Output the [x, y] coordinate of the center of the cell containing the given text.  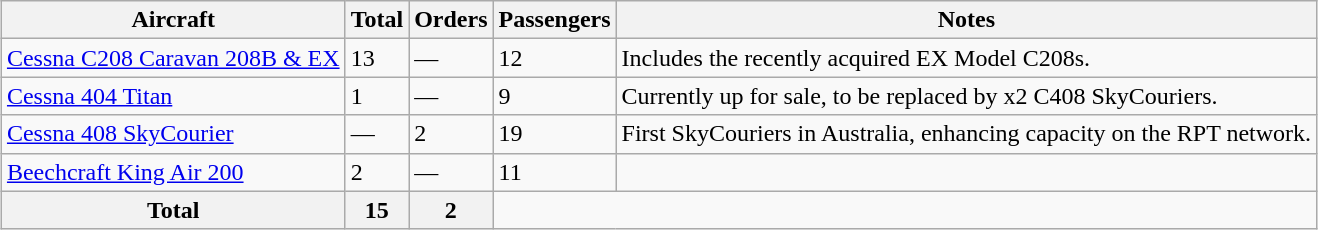
Aircraft [173, 20]
12 [554, 58]
Passengers [554, 20]
Orders [451, 20]
Cessna 408 SkyCourier [173, 134]
Notes [966, 20]
First SkyCouriers in Australia, enhancing capacity on the RPT network. [966, 134]
11 [554, 172]
Currently up for sale, to be replaced by x2 C408 SkyCouriers. [966, 96]
19 [554, 134]
Cessna 404 Titan [173, 96]
15 [377, 210]
1 [377, 96]
Beechcraft King Air 200 [173, 172]
Includes the recently acquired EX Model C208s. [966, 58]
Cessna C208 Caravan 208B & EX [173, 58]
9 [554, 96]
13 [377, 58]
